Find where the given text appears and provide that cell's center as (X, Y) coordinate. 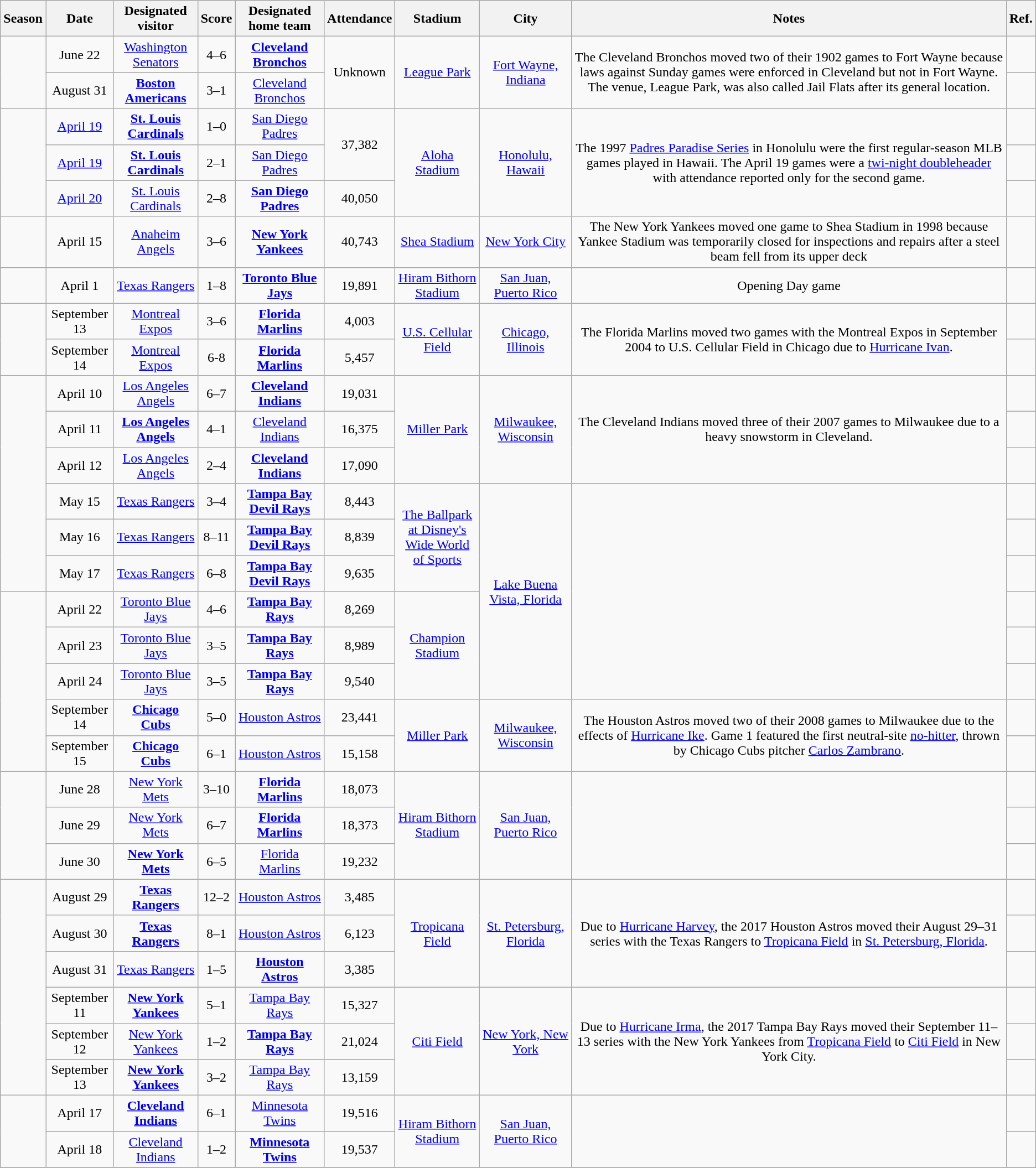
8,839 (360, 538)
May 15 (80, 501)
June 22 (80, 54)
Date (80, 19)
18,073 (360, 789)
2–4 (216, 465)
Aloha Stadium (437, 163)
8,443 (360, 501)
3–10 (216, 789)
19,031 (360, 393)
June 29 (80, 826)
5–1 (216, 1005)
19,537 (360, 1150)
6-8 (216, 357)
8–11 (216, 538)
April 17 (80, 1113)
May 16 (80, 538)
Lake Buena Vista, Florida (525, 591)
8,269 (360, 610)
4,003 (360, 321)
Ref. (1021, 19)
3–4 (216, 501)
Washington Senators (156, 54)
1–8 (216, 285)
1–0 (216, 126)
City (525, 19)
September 11 (80, 1005)
August 29 (80, 897)
15,158 (360, 754)
Notes (789, 19)
The Ballpark at Disney'sWide World of Sports (437, 538)
Season (23, 19)
Champion Stadium (437, 645)
U.S. Cellular Field (437, 339)
April 23 (80, 645)
Designated visitor (156, 19)
August 30 (80, 933)
3,385 (360, 969)
6,123 (360, 933)
April 22 (80, 610)
13,159 (360, 1078)
September 15 (80, 754)
16,375 (360, 429)
6–5 (216, 861)
League Park (437, 72)
New York, New York (525, 1041)
2–8 (216, 198)
4–1 (216, 429)
3,485 (360, 897)
Unknown (360, 72)
37,382 (360, 144)
The Florida Marlins moved two games with the Montreal Expos in September 2004 to U.S. Cellular Field in Chicago due to Hurricane Ivan. (789, 339)
40,050 (360, 198)
April 15 (80, 242)
Chicago, Illinois (525, 339)
Tropicana Field (437, 933)
Attendance (360, 19)
5,457 (360, 357)
May 17 (80, 573)
18,373 (360, 826)
St. Petersburg, Florida (525, 933)
3–2 (216, 1078)
19,516 (360, 1113)
2–1 (216, 163)
1–5 (216, 969)
6–8 (216, 573)
June 28 (80, 789)
April 24 (80, 682)
9,540 (360, 682)
The Cleveland Indians moved three of their 2007 games to Milwaukee due to a heavy snowstorm in Cleveland. (789, 429)
23,441 (360, 717)
Shea Stadium (437, 242)
Honolulu, Hawaii (525, 163)
3–1 (216, 91)
8,989 (360, 645)
Designated home team (280, 19)
Opening Day game (789, 285)
April 20 (80, 198)
9,635 (360, 573)
September 12 (80, 1041)
Citi Field (437, 1041)
8–1 (216, 933)
Stadium (437, 19)
June 30 (80, 861)
April 1 (80, 285)
19,891 (360, 285)
12–2 (216, 897)
Boston Americans (156, 91)
Score (216, 19)
April 10 (80, 393)
15,327 (360, 1005)
21,024 (360, 1041)
17,090 (360, 465)
Fort Wayne, Indiana (525, 72)
Anaheim Angels (156, 242)
April 11 (80, 429)
19,232 (360, 861)
40,743 (360, 242)
April 18 (80, 1150)
April 12 (80, 465)
5–0 (216, 717)
New York City (525, 242)
